Locate the cell with the specified text and output its (x, y) center coordinate. 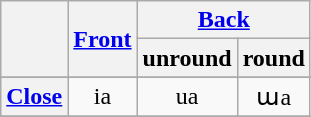
ɯa (274, 97)
ua (187, 97)
Close (34, 97)
round (274, 58)
Front (102, 39)
Back (224, 20)
ia (102, 97)
unround (187, 58)
